Search for the cell housing the specified text and yield its (x, y) center coordinate. 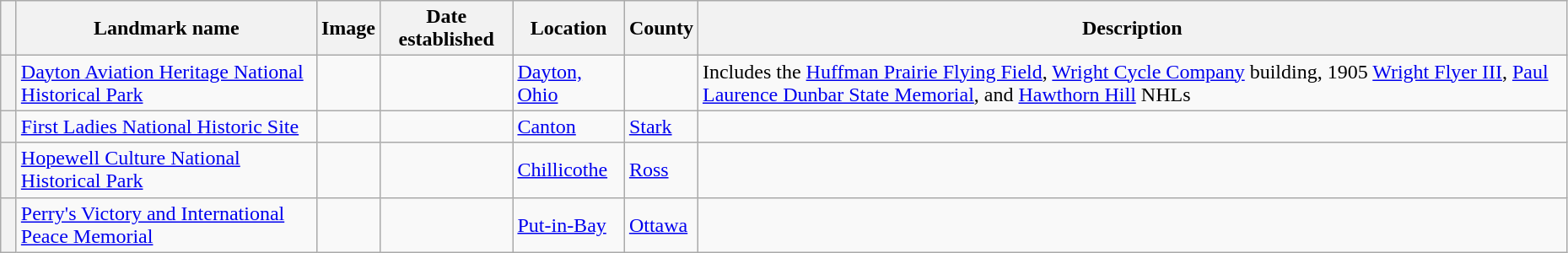
Dayton Aviation Heritage National Historical Park (166, 83)
Hopewell Culture National Historical Park (166, 170)
Perry's Victory and International Peace Memorial (166, 224)
Canton (568, 126)
Dayton, Ohio (568, 83)
Location (568, 29)
Ottawa (661, 224)
County (661, 29)
Landmark name (166, 29)
Put-in-Bay (568, 224)
Chillicothe (568, 170)
Stark (661, 126)
Ross (661, 170)
Date established (446, 29)
Image (348, 29)
First Ladies National Historic Site (166, 126)
Description (1132, 29)
